Return (X, Y) of the center of cell containing provided text 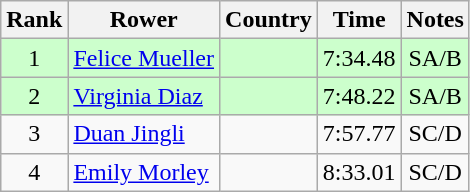
3 (34, 134)
Rank (34, 20)
1 (34, 58)
2 (34, 96)
7:34.48 (359, 58)
Felice Mueller (144, 58)
8:33.01 (359, 172)
4 (34, 172)
Notes (435, 20)
Virginia Diaz (144, 96)
Duan Jingli (144, 134)
7:57.77 (359, 134)
Country (269, 20)
Time (359, 20)
Emily Morley (144, 172)
Rower (144, 20)
7:48.22 (359, 96)
